Output the [x, y] coordinate of the center of the cell containing the given text.  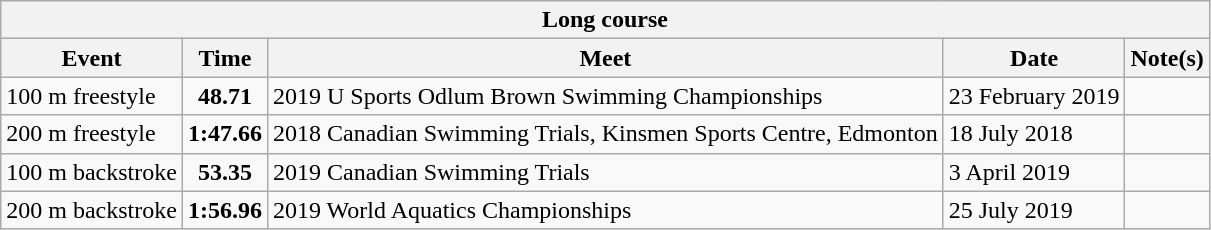
100 m freestyle [92, 96]
1:56.96 [224, 210]
Date [1034, 58]
1:47.66 [224, 134]
Note(s) [1167, 58]
18 July 2018 [1034, 134]
Event [92, 58]
200 m freestyle [92, 134]
23 February 2019 [1034, 96]
Long course [606, 20]
2019 World Aquatics Championships [605, 210]
48.71 [224, 96]
53.35 [224, 172]
Time [224, 58]
25 July 2019 [1034, 210]
2019 U Sports Odlum Brown Swimming Championships [605, 96]
Meet [605, 58]
3 April 2019 [1034, 172]
2018 Canadian Swimming Trials, Kinsmen Sports Centre, Edmonton [605, 134]
2019 Canadian Swimming Trials [605, 172]
200 m backstroke [92, 210]
100 m backstroke [92, 172]
